Return (x, y) of the center of cell containing provided text 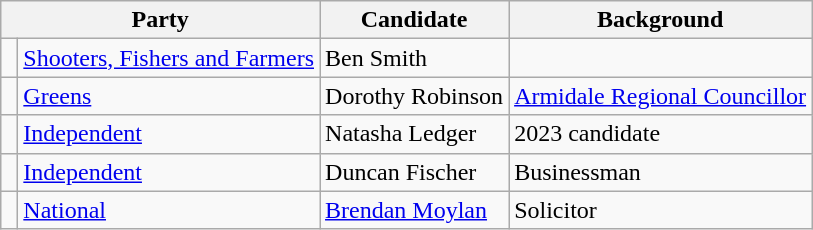
Background (660, 20)
2023 candidate (660, 134)
Duncan Fischer (414, 172)
Businessman (660, 172)
Party (160, 20)
Solicitor (660, 210)
Ben Smith (414, 58)
National (169, 210)
Shooters, Fishers and Farmers (169, 58)
Natasha Ledger (414, 134)
Brendan Moylan (414, 210)
Dorothy Robinson (414, 96)
Candidate (414, 20)
Armidale Regional Councillor (660, 96)
Greens (169, 96)
